Identify which cell holds the provided text, then report its (X, Y) central coordinate. 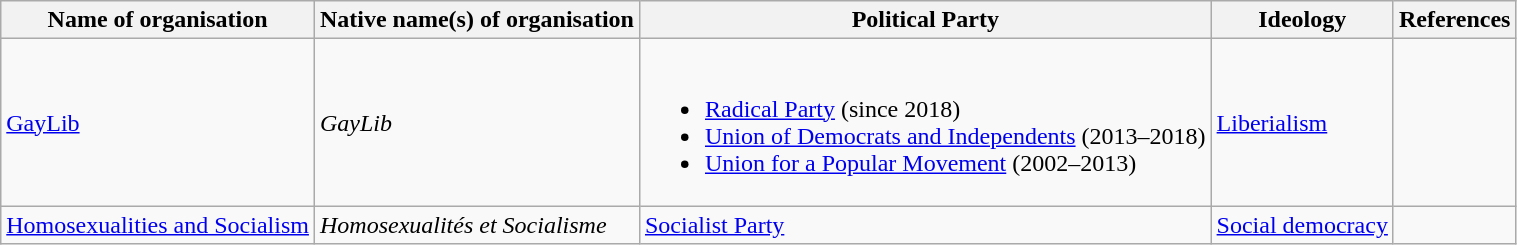
Liberialism (1302, 122)
Homosexualités et Socialisme (476, 225)
Socialist Party (925, 225)
Political Party (925, 20)
Name of organisation (158, 20)
Ideology (1302, 20)
Radical Party (since 2018)Union of Democrats and Independents (2013–2018)Union for a Popular Movement (2002–2013) (925, 122)
Homosexualities and Socialism (158, 225)
Social democracy (1302, 225)
Native name(s) of organisation (476, 20)
References (1454, 20)
